Determine the (X, Y) coordinate at the center of the cell enclosing the given text.  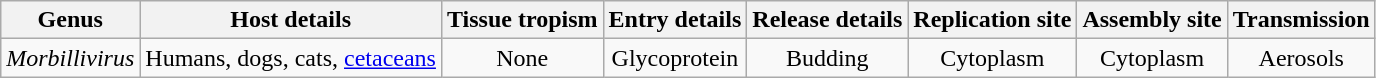
Humans, dogs, cats, cetaceans (291, 58)
Genus (70, 20)
None (522, 58)
Transmission (1301, 20)
Entry details (675, 20)
Glycoprotein (675, 58)
Replication site (992, 20)
Release details (828, 20)
Host details (291, 20)
Morbillivirus (70, 58)
Tissue tropism (522, 20)
Aerosols (1301, 58)
Budding (828, 58)
Assembly site (1152, 20)
